Locate the cell with the specified text and output its (X, Y) center coordinate. 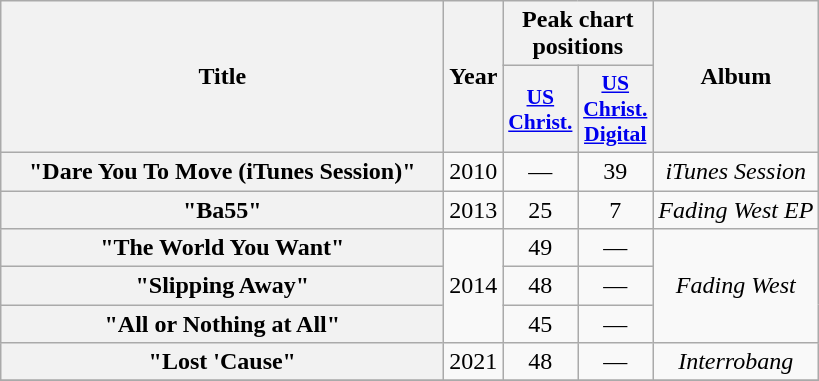
45 (540, 324)
"All or Nothing at All" (222, 324)
Year (474, 77)
"Ba55" (222, 209)
iTunes Session (736, 171)
49 (540, 248)
2014 (474, 286)
2021 (474, 362)
Fading West (736, 286)
2013 (474, 209)
"The World You Want" (222, 248)
Album (736, 77)
Fading West EP (736, 209)
Title (222, 77)
Peak chart positions (578, 34)
25 (540, 209)
7 (616, 209)
"Dare You To Move (iTunes Session)" (222, 171)
USChrist.Digital (616, 110)
2010 (474, 171)
"Lost 'Cause" (222, 362)
"Slipping Away" (222, 286)
USChrist. (540, 110)
39 (616, 171)
Interrobang (736, 362)
